Return [X, Y] of the center of cell containing provided text 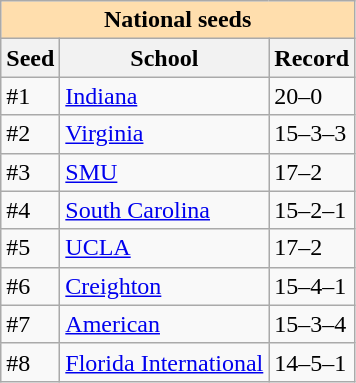
Record [312, 58]
#5 [30, 248]
School [164, 58]
15–2–1 [312, 210]
Creighton [164, 286]
Florida International [164, 362]
15–3–3 [312, 134]
15–4–1 [312, 286]
UCLA [164, 248]
14–5–1 [312, 362]
#7 [30, 324]
#4 [30, 210]
SMU [164, 172]
#2 [30, 134]
20–0 [312, 96]
#1 [30, 96]
Indiana [164, 96]
#6 [30, 286]
15–3–4 [312, 324]
American [164, 324]
National seeds [178, 20]
#3 [30, 172]
#8 [30, 362]
Seed [30, 58]
Virginia [164, 134]
South Carolina [164, 210]
